Search for the cell housing the specified text and yield its (x, y) center coordinate. 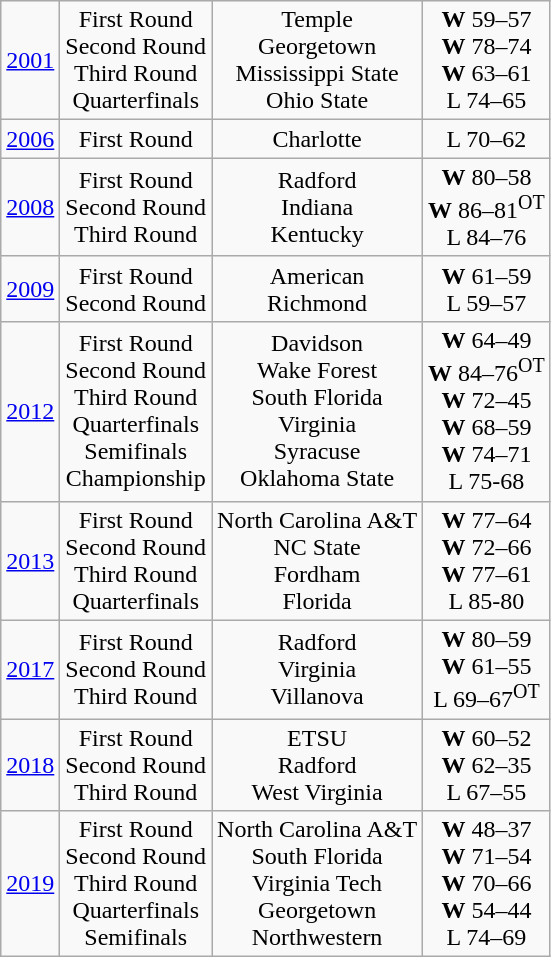
W 80–58W 86–81OTL 84–76 (487, 208)
L 70–62 (487, 139)
2019 (30, 884)
First RoundSecond Round (136, 288)
W 60–52W 62–35L 67–55 (487, 765)
W 61–59L 59–57 (487, 288)
ETSURadfordWest Virginia (318, 765)
First RoundSecond RoundThird RoundQuarterfinalsSemifinalsChampionship (136, 411)
AmericanRichmond (318, 288)
2013 (30, 560)
North Carolina A&TSouth FloridaVirginia TechGeorgetownNorthwestern (318, 884)
2001 (30, 60)
RadfordIndianaKentucky (318, 208)
RadfordVirginiaVillanova (318, 670)
North Carolina A&TNC StateFordhamFlorida (318, 560)
2006 (30, 139)
TempleGeorgetownMississippi StateOhio State (318, 60)
First RoundSecond RoundThird RoundQuarterfinalsSemifinals (136, 884)
2012 (30, 411)
2009 (30, 288)
W 80–59W 61–55L 69–67OT (487, 670)
2018 (30, 765)
W 48–37W 71–54W 70–66W 54–44L 74–69 (487, 884)
DavidsonWake ForestSouth FloridaVirginiaSyracuseOklahoma State (318, 411)
2017 (30, 670)
First Round (136, 139)
W 77–64W 72–66W 77–61L 85-80 (487, 560)
2008 (30, 208)
Charlotte (318, 139)
W 59–57W 78–74W 63–61L 74–65 (487, 60)
W 64–49W 84–76OTW 72–45W 68–59W 74–71L 75-68 (487, 411)
